Pinpoint the cell where the given text exists, returning its [x, y] midpoint coordinate. 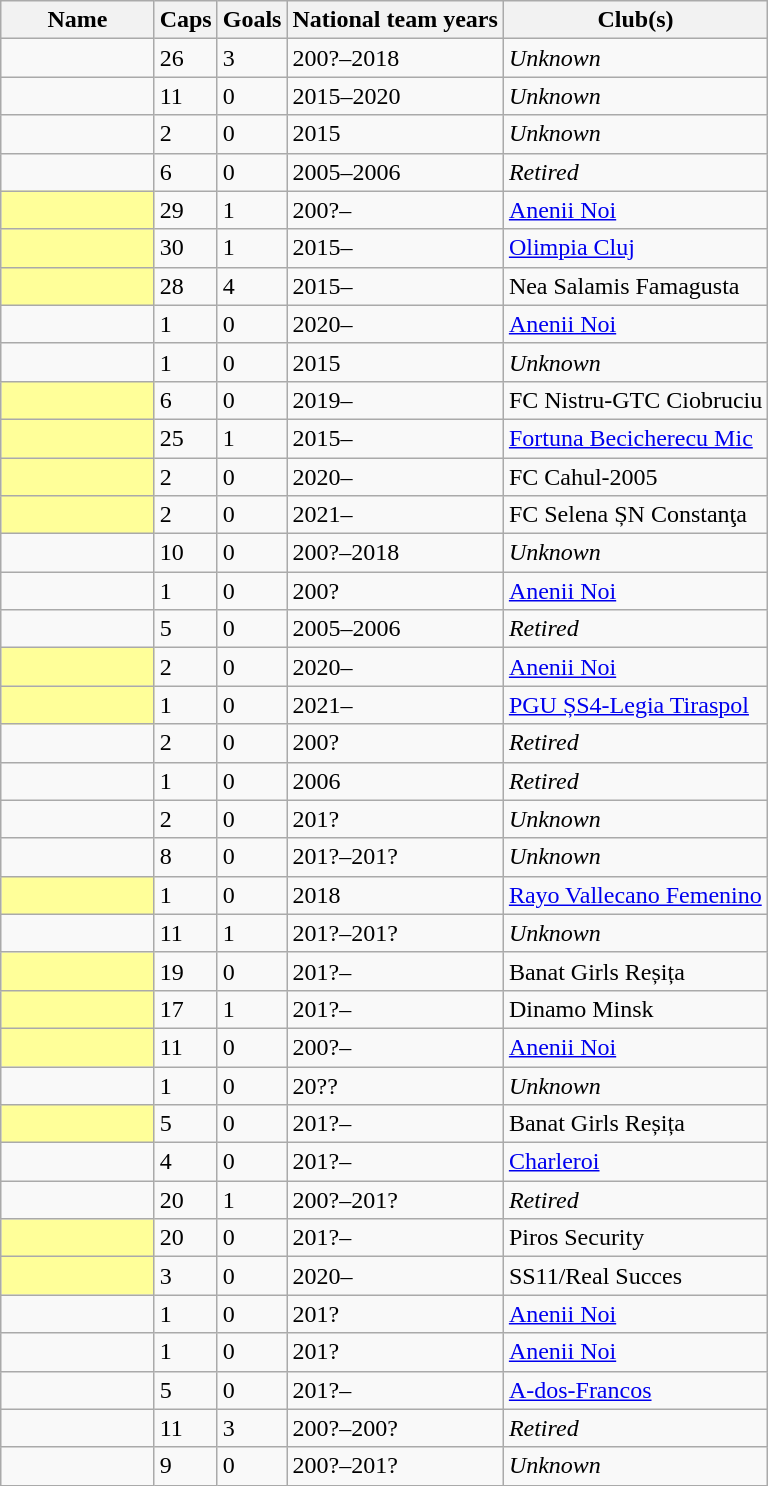
PGU ȘS4-Legia Tiraspol [635, 705]
2019– [395, 400]
29 [186, 210]
FC Selena ȘN Constanţa [635, 515]
200?–200? [395, 1428]
Goals [252, 20]
2018 [395, 895]
Rayo Vallecano Femenino [635, 895]
SS11/Real Succes [635, 1276]
20?? [395, 1085]
26 [186, 58]
Club(s) [635, 20]
Dinamo Minsk [635, 1009]
2006 [395, 781]
9 [186, 1466]
25 [186, 438]
Nea Salamis Famagusta [635, 286]
28 [186, 286]
2015–2020 [395, 96]
8 [186, 857]
Name [78, 20]
National team years [395, 20]
A-dos-Francos [635, 1390]
Olimpia Cluj [635, 248]
FC Nistru-GTC Ciobruciu [635, 400]
10 [186, 553]
FC Cahul-2005 [635, 477]
17 [186, 1009]
Charleroi [635, 1162]
Fortuna Becicherecu Mic [635, 438]
30 [186, 248]
19 [186, 971]
Piros Security [635, 1238]
Caps [186, 20]
